Extract the (x, y) coordinate from the center of the cell holding the provided text.  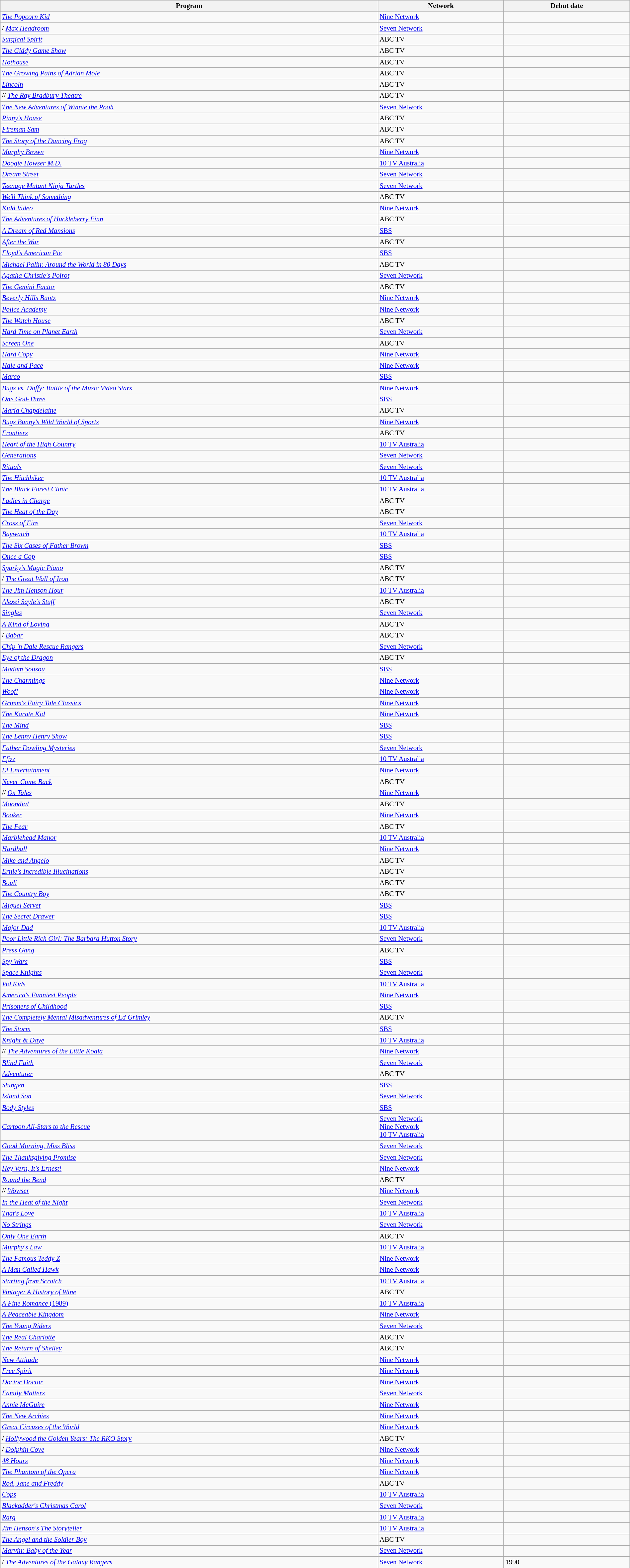
Vid Kids (189, 984)
Bouli (189, 883)
Knight & Daye (189, 1040)
Bugs Bunny's Wild World of Sports (189, 422)
Starting from Scratch (189, 1281)
Poor Little Rich Girl: The Barbara Hutton Story (189, 939)
The Return of Shelley (189, 1348)
Hale and Pace (189, 366)
One God-Three (189, 399)
Rituals (189, 467)
The Real Charlotte (189, 1337)
Baywatch (189, 534)
The Famous Teddy Z (189, 1258)
The Karate Kid (189, 714)
/ Hollywood the Golden Years: The RKO Story (189, 1438)
Miguel Servet (189, 905)
Hard Time on Planet Earth (189, 332)
Mike and Angelo (189, 860)
The Country Boy (189, 894)
Pinny's House (189, 118)
A Kind of Loving (189, 624)
No Strings (189, 1225)
Adventurer (189, 1074)
The Jim Henson Hour (189, 591)
Frontiers (189, 433)
Great Circuses of the World (189, 1427)
Alexei Sayle's Stuff (189, 602)
The Hitchhiker (189, 478)
Murphy Brown (189, 152)
Father Dowling Mysteries (189, 748)
Prisoners of Childhood (189, 1007)
The Heat of the Day (189, 512)
1990 (567, 1562)
// Ox Tales (189, 793)
Round the Bend (189, 1180)
Kidd Video (189, 208)
The New Adventures of Winnie the Pooh (189, 107)
New Attitude (189, 1360)
Major Dad (189, 928)
Ernie's Incredible Illucinations (189, 872)
Police Academy (189, 309)
Murphy's Law (189, 1247)
Program (189, 6)
Vintage: A History of Wine (189, 1292)
The Growing Pains of Adrian Mole (189, 73)
The Watch House (189, 321)
Sparky's Magic Piano (189, 568)
Cartoon All-Stars to the Rescue (189, 1127)
Fireman Sam (189, 130)
Generations (189, 455)
A Dream of Red Mansions (189, 231)
The Secret Drawer (189, 917)
Island Son (189, 1097)
Chip 'n Dale Rescue Rangers (189, 647)
A Man Called Hawk (189, 1270)
A Peaceable Kingdom (189, 1315)
Beverly Hills Buntz (189, 298)
Annie McGuire (189, 1405)
Body Styles (189, 1108)
America's Funniest People (189, 995)
Cross of Fire (189, 523)
Shingen (189, 1085)
Agatha Christie's Poirot (189, 276)
Doctor Doctor (189, 1382)
/ Max Headroom (189, 28)
Moondial (189, 804)
Marco (189, 377)
/ The Adventures of the Galaxy Rangers (189, 1562)
Free Spirit (189, 1371)
The Phantom of the Opera (189, 1472)
Only One Earth (189, 1236)
Bugs vs. Daffy: Battle of the Music Video Stars (189, 388)
After the War (189, 242)
Floyd's American Pie (189, 253)
The Completely Mental Misadventures of Ed Grimley (189, 1018)
Marvin: Baby of the Year (189, 1551)
Maria Chapdelaine (189, 411)
Cops (189, 1495)
Press Gang (189, 950)
A Fine Romance (1989) (189, 1304)
The Black Forest Clinic (189, 489)
The Adventures of Huckleberry Finn (189, 220)
Surgical Spirit (189, 40)
Michael Palin: Around the World in 80 Days (189, 264)
Doogie Howser M.D. (189, 163)
Debut date (567, 6)
Grimm's Fairy Tale Classics (189, 703)
Good Morning, Miss Bliss (189, 1146)
We'll Think of Something (189, 197)
The Popcorn Kid (189, 17)
Woof! (189, 692)
Booker (189, 815)
Ffizz (189, 759)
In the Heat of the Night (189, 1202)
// The Adventures of the Little Koala (189, 1051)
Marblehead Manor (189, 838)
Singles (189, 613)
Ladies in Charge (189, 501)
The Mind (189, 726)
That's Love (189, 1214)
Rod, Jane and Freddy (189, 1483)
Rarg (189, 1517)
Heart of the High Country (189, 444)
The Giddy Game Show (189, 51)
Madam Sousou (189, 669)
Blackadder's Christmas Carol (189, 1506)
The Angel and the Soldier Boy (189, 1540)
The Charmings (189, 680)
Hey Vern, It's Ernest! (189, 1169)
Hard Copy (189, 354)
Lincoln (189, 85)
/ Dolphin Cove (189, 1450)
Dream Street (189, 174)
The Young Riders (189, 1326)
Never Come Back (189, 782)
Screen One (189, 343)
Seven NetworkNine Network10 TV Australia (441, 1127)
The Thanksgiving Promise (189, 1157)
// Wowser (189, 1191)
/ Babar (189, 636)
Teenage Mutant Ninja Turtles (189, 186)
The Fear (189, 827)
The Gemini Factor (189, 287)
The Six Cases of Father Brown (189, 545)
Blind Faith (189, 1063)
/ The Great Wall of Iron (189, 579)
The Lenny Henry Show (189, 736)
Space Knights (189, 973)
Family Matters (189, 1394)
// The Ray Bradbury Theatre (189, 96)
Hothouse (189, 62)
E! Entertainment (189, 770)
Hardball (189, 849)
The Story of the Dancing Frog (189, 141)
48 Hours (189, 1461)
Jim Henson's The Storyteller (189, 1528)
Eye of the Dragon (189, 658)
Once a Cop (189, 557)
The New Archies (189, 1416)
Spy Wars (189, 961)
The Storm (189, 1029)
Network (441, 6)
